Locate the cell with the specified text and output its (X, Y) center coordinate. 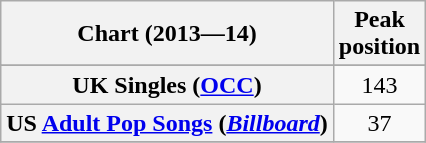
US Adult Pop Songs (Billboard) (168, 123)
Peakposition (379, 34)
UK Singles (OCC) (168, 85)
Chart (2013—14) (168, 34)
143 (379, 85)
37 (379, 123)
